Find where the given text appears and provide that cell's center as (X, Y) coordinate. 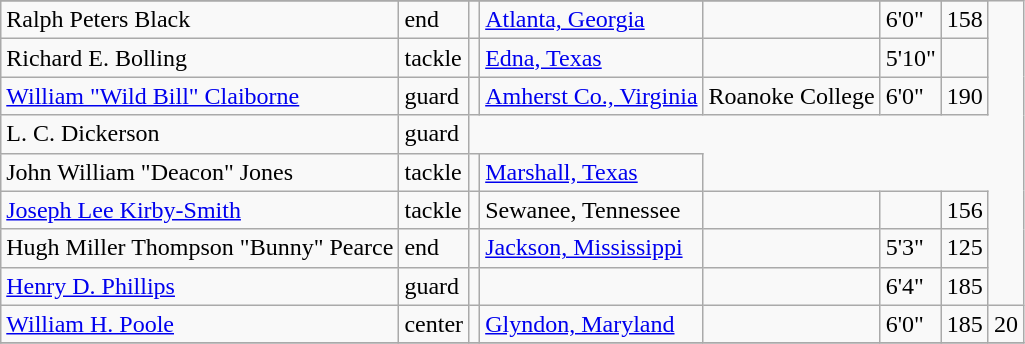
5'3" (910, 248)
Ralph Peters Black (200, 20)
Glyndon, Maryland (592, 324)
L. C. Dickerson (200, 134)
Marshall, Texas (592, 172)
William "Wild Bill" Claiborne (200, 96)
William H. Poole (200, 324)
Jackson, Mississippi (592, 248)
Edna, Texas (592, 58)
156 (964, 210)
125 (964, 248)
center (434, 324)
Hugh Miller Thompson "Bunny" Pearce (200, 248)
20 (1006, 324)
Roanoke College (792, 96)
Sewanee, Tennessee (592, 210)
Richard E. Bolling (200, 58)
190 (964, 96)
6'4" (910, 286)
Atlanta, Georgia (592, 20)
Henry D. Phillips (200, 286)
Joseph Lee Kirby-Smith (200, 210)
John William "Deacon" Jones (200, 172)
5'10" (910, 58)
158 (964, 20)
Amherst Co., Virginia (592, 96)
